For the text-containing cell, return its midpoint in [X, Y] coordinate format. 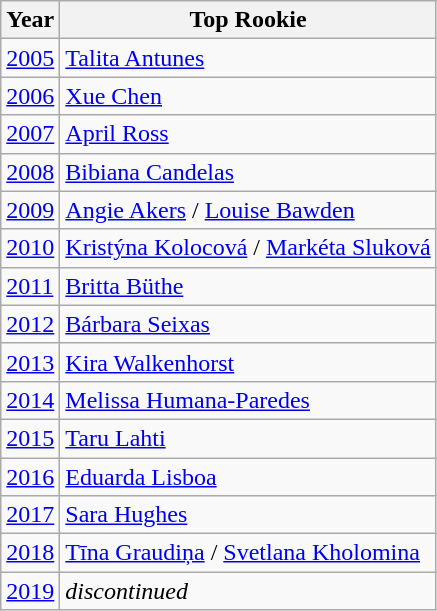
Tīna Graudiņa / Svetlana Kholomina [248, 553]
2012 [30, 324]
discontinued [248, 591]
2008 [30, 172]
Angie Akers / Louise Bawden [248, 210]
2018 [30, 553]
2016 [30, 477]
Xue Chen [248, 96]
2019 [30, 591]
2014 [30, 400]
2007 [30, 134]
Bibiana Candelas [248, 172]
2009 [30, 210]
Eduarda Lisboa [248, 477]
2013 [30, 362]
2017 [30, 515]
2015 [30, 438]
2011 [30, 286]
Sara Hughes [248, 515]
Kristýna Kolocová / Markéta Sluková [248, 248]
2010 [30, 248]
Melissa Humana-Paredes [248, 400]
April Ross [248, 134]
Taru Lahti [248, 438]
2005 [30, 58]
Top Rookie [248, 20]
Kira Walkenhorst [248, 362]
2006 [30, 96]
Year [30, 20]
Bárbara Seixas [248, 324]
Britta Büthe [248, 286]
Talita Antunes [248, 58]
